From the cell containing the given text, extract its center point as (X, Y) coordinate. 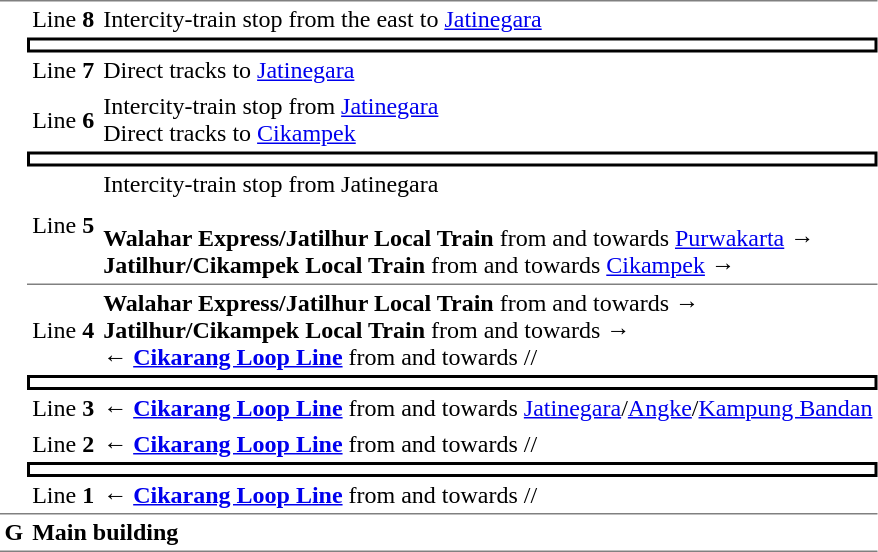
Line 2 (64, 444)
Line 3 (64, 408)
Line 4 (64, 330)
Main building (452, 533)
Walahar Express/Jatilhur Local Train from and towards → Jatilhur/Cikampek Local Train from and towards →← Cikarang Loop Line from and towards // (488, 330)
Intercity-train stop from the east to Jatinegara (488, 19)
Intercity-train stop from JatinegaraDirect tracks to Cikampek (488, 120)
Line 1 (64, 496)
← Cikarang Loop Line from and towards Jatinegara/Angke/Kampung Bandan (488, 408)
Line 6 (64, 120)
Line 8 (64, 19)
Direct tracks to Jatinegara (488, 70)
G (14, 533)
Line 7 (64, 70)
Line 5 (64, 225)
